Capture the cell that displays the provided text and extract its [x, y] central coordinate. 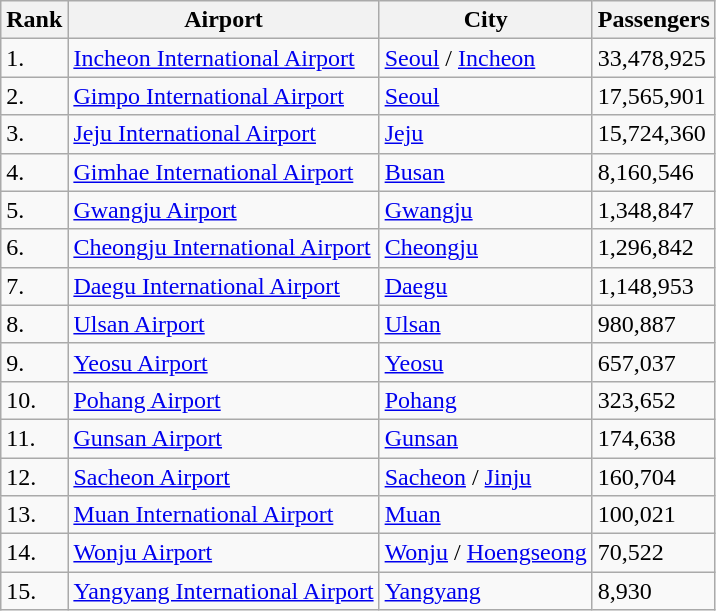
15. [34, 591]
Gimhae International Airport [224, 172]
Daegu [486, 286]
10. [34, 400]
Passengers [654, 20]
6. [34, 248]
Incheon International Airport [224, 58]
9. [34, 362]
174,638 [654, 438]
Ulsan [486, 324]
Muan [486, 515]
Gimpo International Airport [224, 96]
Busan [486, 172]
Daegu International Airport [224, 286]
Rank [34, 20]
Gwangju [486, 210]
1,296,842 [654, 248]
1,348,847 [654, 210]
Wonju / Hoengseong [486, 553]
Gunsan Airport [224, 438]
Ulsan Airport [224, 324]
100,021 [654, 515]
Pohang Airport [224, 400]
1,148,953 [654, 286]
8,160,546 [654, 172]
Cheongju International Airport [224, 248]
12. [34, 477]
Yangyang [486, 591]
Sacheon / Jinju [486, 477]
Yangyang International Airport [224, 591]
3. [34, 134]
1. [34, 58]
2. [34, 96]
657,037 [654, 362]
980,887 [654, 324]
7. [34, 286]
Airport [224, 20]
Gunsan [486, 438]
Jeju International Airport [224, 134]
8. [34, 324]
17,565,901 [654, 96]
Muan International Airport [224, 515]
70,522 [654, 553]
14. [34, 553]
323,652 [654, 400]
13. [34, 515]
Seoul [486, 96]
5. [34, 210]
Sacheon Airport [224, 477]
11. [34, 438]
33,478,925 [654, 58]
City [486, 20]
15,724,360 [654, 134]
Seoul / Incheon [486, 58]
Cheongju [486, 248]
Jeju [486, 134]
Yeosu [486, 362]
4. [34, 172]
8,930 [654, 591]
Yeosu Airport [224, 362]
Gwangju Airport [224, 210]
160,704 [654, 477]
Pohang [486, 400]
Wonju Airport [224, 553]
